Scan for the cell matching the given text and deliver its [X, Y] coordinate at center. 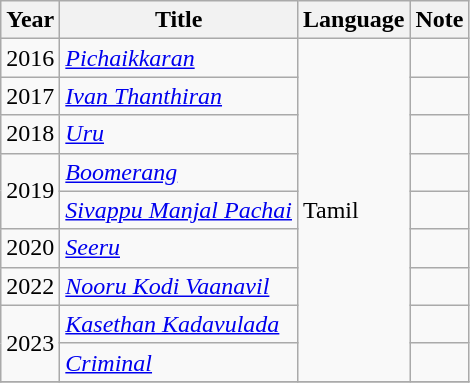
Criminal [179, 362]
Note [440, 20]
Pichaikkaran [179, 58]
2017 [30, 96]
Nooru Kodi Vaanavil [179, 286]
Boomerang [179, 172]
2018 [30, 134]
Uru [179, 134]
Sivappu Manjal Pachai [179, 210]
Ivan Thanthiran [179, 96]
2023 [30, 343]
Tamil [354, 210]
2019 [30, 191]
Year [30, 20]
Title [179, 20]
2020 [30, 248]
Language [354, 20]
2022 [30, 286]
Kasethan Kadavulada [179, 324]
Seeru [179, 248]
2016 [30, 58]
